For the text-containing cell, return its midpoint in (X, Y) coordinate format. 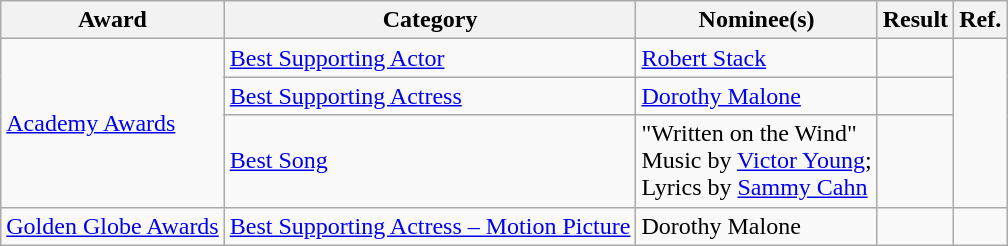
Best Song (430, 161)
"Written on the Wind" Music by Victor Young; Lyrics by Sammy Cahn (756, 161)
Best Supporting Actress (430, 96)
Best Supporting Actor (430, 58)
Award (113, 20)
Ref. (980, 20)
Golden Globe Awards (113, 226)
Nominee(s) (756, 20)
Result (915, 20)
Robert Stack (756, 58)
Academy Awards (113, 123)
Category (430, 20)
Best Supporting Actress – Motion Picture (430, 226)
